Extract the (X, Y) coordinate from the center of the cell holding the provided text.  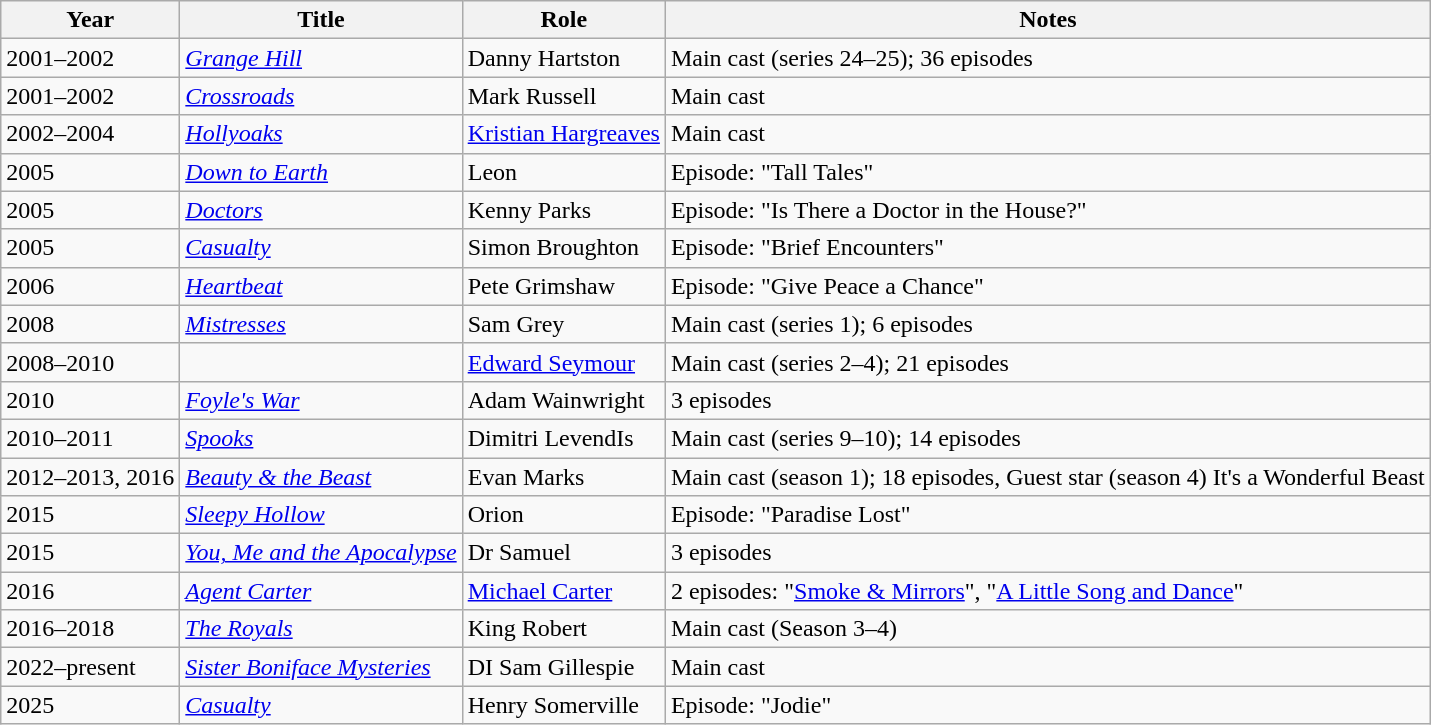
Evan Marks (564, 477)
2016–2018 (90, 629)
Episode: "Tall Tales" (1048, 172)
Episode: "Paradise Lost" (1048, 515)
Main cast (season 1); 18 episodes, Guest star (season 4) It's a Wonderful Beast (1048, 477)
Heartbeat (321, 286)
Kenny Parks (564, 210)
Kristian Hargreaves (564, 134)
Michael Carter (564, 591)
2022–present (90, 667)
Role (564, 20)
Agent Carter (321, 591)
Leon (564, 172)
Foyle's War (321, 400)
Episode: "Brief Encounters" (1048, 248)
Spooks (321, 438)
Down to Earth (321, 172)
Beauty & the Beast (321, 477)
Episode: "Give Peace a Chance" (1048, 286)
Main cast (series 2–4); 21 episodes (1048, 362)
2010–2011 (90, 438)
2008 (90, 324)
The Royals (321, 629)
Mistresses (321, 324)
Main cast (series 9–10); 14 episodes (1048, 438)
Sam Grey (564, 324)
Orion (564, 515)
Dimitri LevendIs (564, 438)
King Robert (564, 629)
Hollyoaks (321, 134)
DI Sam Gillespie (564, 667)
Main cast (series 1); 6 episodes (1048, 324)
Mark Russell (564, 96)
2016 (90, 591)
Henry Somerville (564, 705)
2 episodes: "Smoke & Mirrors", "A Little Song and Dance" (1048, 591)
Edward Seymour (564, 362)
Grange Hill (321, 58)
Dr Samuel (564, 553)
Episode: "Is There a Doctor in the House?" (1048, 210)
Title (321, 20)
2008–2010 (90, 362)
Sister Boniface Mysteries (321, 667)
Main cast (series 24–25); 36 episodes (1048, 58)
Doctors (321, 210)
2002–2004 (90, 134)
You, Me and the Apocalypse (321, 553)
Episode: "Jodie" (1048, 705)
Pete Grimshaw (564, 286)
Year (90, 20)
Main cast (Season 3–4) (1048, 629)
2010 (90, 400)
Danny Hartston (564, 58)
Adam Wainwright (564, 400)
2006 (90, 286)
Crossroads (321, 96)
2012–2013, 2016 (90, 477)
Simon Broughton (564, 248)
Sleepy Hollow (321, 515)
2025 (90, 705)
Notes (1048, 20)
